For the text-containing cell, return its midpoint in (X, Y) coordinate format. 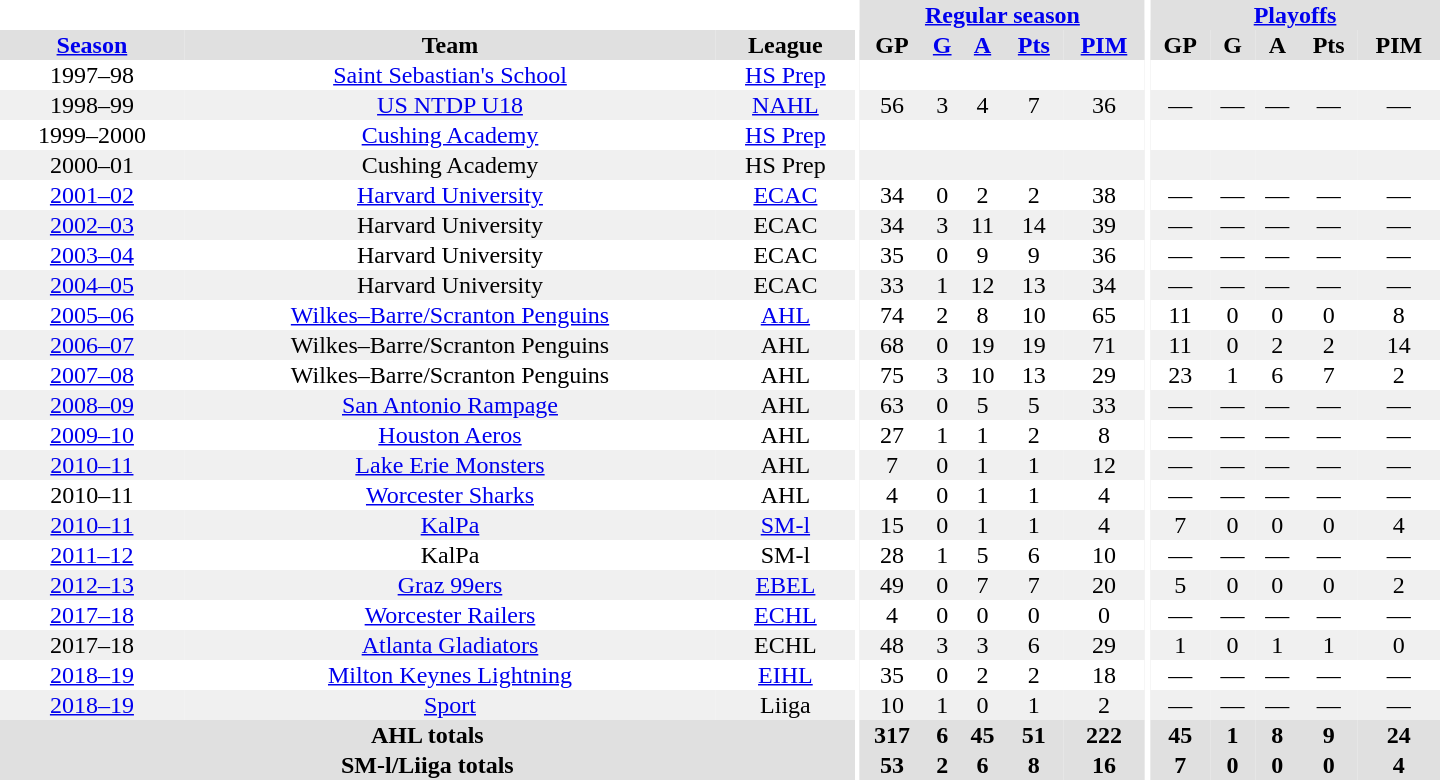
2007–08 (92, 375)
1998–99 (92, 105)
2008–09 (92, 405)
2006–07 (92, 345)
56 (892, 105)
2011–12 (92, 555)
Graz 99ers (450, 585)
2003–04 (92, 255)
US NTDP U18 (450, 105)
53 (892, 765)
24 (1399, 735)
Liiga (786, 705)
68 (892, 345)
Lake Erie Monsters (450, 465)
65 (1104, 315)
Houston Aeros (450, 435)
38 (1104, 195)
48 (892, 645)
EBEL (786, 585)
20 (1104, 585)
2004–05 (92, 285)
2009–10 (92, 435)
1997–98 (92, 75)
63 (892, 405)
1999–2000 (92, 135)
2002–03 (92, 225)
51 (1034, 735)
39 (1104, 225)
Regular season (1002, 15)
2005–06 (92, 315)
Playoffs (1295, 15)
2012–13 (92, 585)
74 (892, 315)
Saint Sebastian's School (450, 75)
49 (892, 585)
League (786, 45)
Worcester Railers (450, 615)
27 (892, 435)
23 (1180, 375)
15 (892, 525)
16 (1104, 765)
18 (1104, 675)
222 (1104, 735)
317 (892, 735)
Atlanta Gladiators (450, 645)
Season (92, 45)
71 (1104, 345)
Sport (450, 705)
2001–02 (92, 195)
28 (892, 555)
San Antonio Rampage (450, 405)
Team (450, 45)
75 (892, 375)
Milton Keynes Lightning (450, 675)
AHL totals (428, 735)
EIHL (786, 675)
2000–01 (92, 165)
NAHL (786, 105)
Worcester Sharks (450, 495)
SM-l/Liiga totals (428, 765)
